Return [x, y] of the center of cell containing provided text 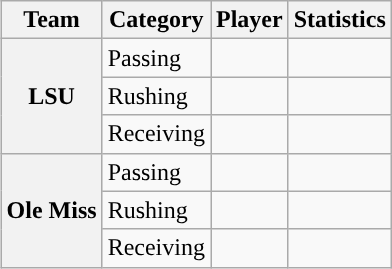
Player [249, 20]
Statistics [340, 20]
Ole Miss [52, 210]
Category [156, 20]
LSU [52, 96]
Team [52, 20]
